Capture the cell that displays the provided text and extract its (X, Y) central coordinate. 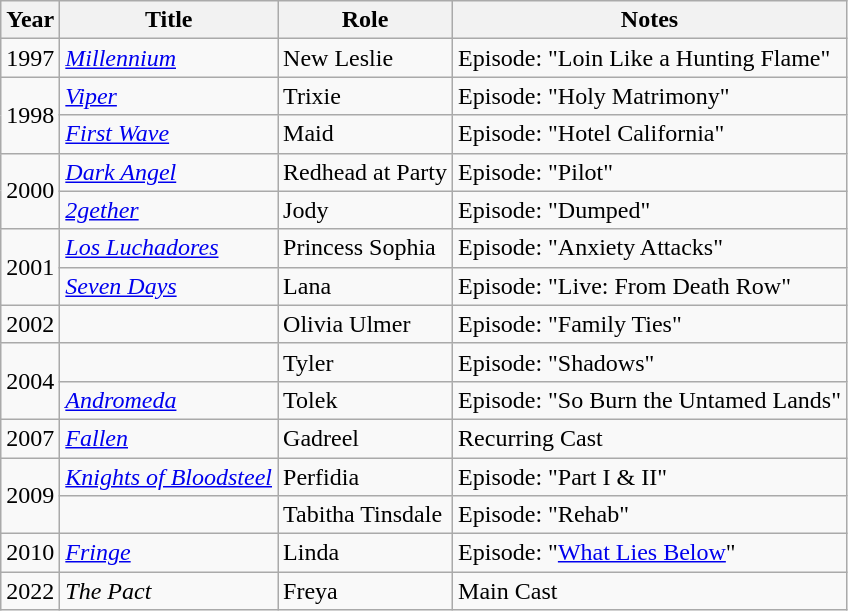
Jody (366, 210)
Episode: "What Lies Below" (650, 553)
Notes (650, 20)
2022 (30, 591)
Episode: "Pilot" (650, 172)
2002 (30, 324)
Princess Sophia (366, 248)
Millennium (169, 58)
1998 (30, 115)
Episode: "Loin Like a Hunting Flame" (650, 58)
2004 (30, 381)
Andromeda (169, 400)
Los Luchadores (169, 248)
Tyler (366, 362)
Role (366, 20)
Episode: "Rehab" (650, 515)
Lana (366, 286)
Viper (169, 96)
Title (169, 20)
Episode: "So Burn the Untamed Lands" (650, 400)
Episode: "Part I & II" (650, 477)
Main Cast (650, 591)
Maid (366, 134)
Year (30, 20)
2007 (30, 438)
New Leslie (366, 58)
Tabitha Tinsdale (366, 515)
Trixie (366, 96)
2010 (30, 553)
Gadreel (366, 438)
2000 (30, 191)
Episode: "Family Ties" (650, 324)
2009 (30, 496)
Olivia Ulmer (366, 324)
First Wave (169, 134)
1997 (30, 58)
Seven Days (169, 286)
Episode: "Holy Matrimony" (650, 96)
Episode: "Hotel California" (650, 134)
Knights of Bloodsteel (169, 477)
Episode: "Live: From Death Row" (650, 286)
Fallen (169, 438)
Freya (366, 591)
Episode: "Anxiety Attacks" (650, 248)
Episode: "Dumped" (650, 210)
2gether (169, 210)
The Pact (169, 591)
Dark Angel (169, 172)
Linda (366, 553)
Fringe (169, 553)
Redhead at Party (366, 172)
Perfidia (366, 477)
2001 (30, 267)
Tolek (366, 400)
Recurring Cast (650, 438)
Episode: "Shadows" (650, 362)
